Return the (x, y) coordinate for the center point of the cell that contains the specified text.  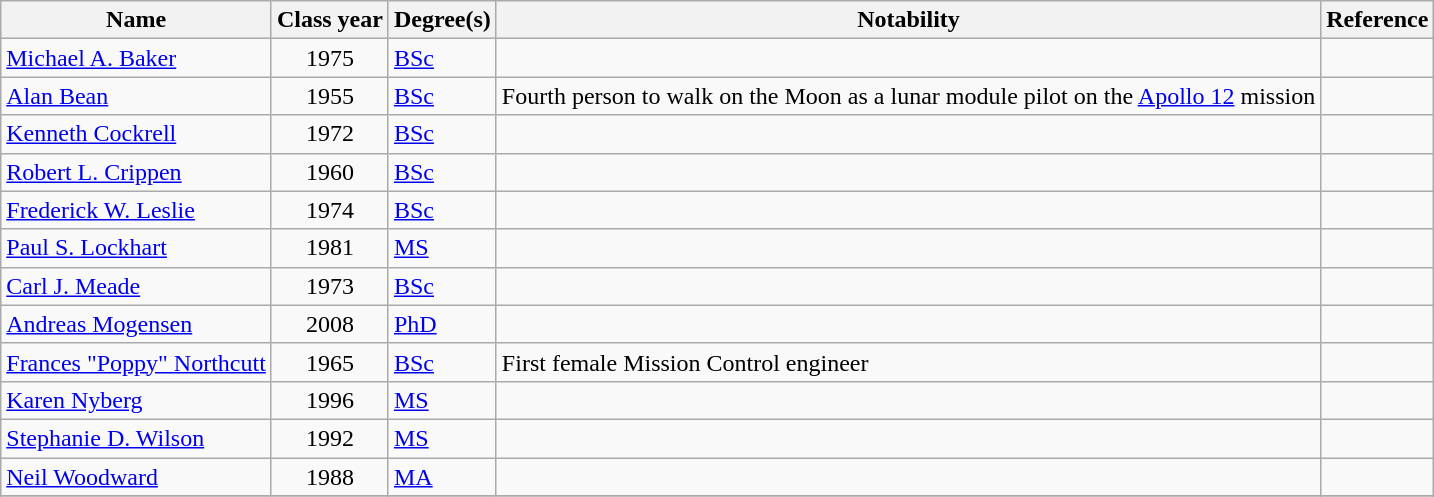
Name (136, 20)
Neil Woodward (136, 477)
1965 (330, 362)
Reference (1378, 20)
1988 (330, 477)
Class year (330, 20)
Alan Bean (136, 96)
Robert L. Crippen (136, 172)
1992 (330, 438)
1975 (330, 58)
2008 (330, 324)
Fourth person to walk on the Moon as a lunar module pilot on the Apollo 12 mission (908, 96)
Stephanie D. Wilson (136, 438)
Carl J. Meade (136, 286)
1974 (330, 210)
1972 (330, 134)
PhD (442, 324)
1996 (330, 400)
Michael A. Baker (136, 58)
1973 (330, 286)
1960 (330, 172)
Degree(s) (442, 20)
1955 (330, 96)
Andreas Mogensen (136, 324)
Frederick W. Leslie (136, 210)
First female Mission Control engineer (908, 362)
1981 (330, 248)
Kenneth Cockrell (136, 134)
MA (442, 477)
Karen Nyberg (136, 400)
Notability (908, 20)
Paul S. Lockhart (136, 248)
Frances "Poppy" Northcutt (136, 362)
